Find where the given text appears and provide that cell's center as (X, Y) coordinate. 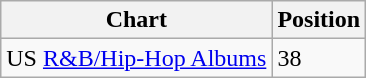
Position (319, 20)
Chart (136, 20)
38 (319, 58)
US R&B/Hip-Hop Albums (136, 58)
